Identify which cell holds the provided text, then report its (X, Y) central coordinate. 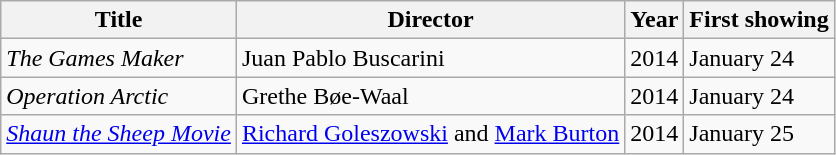
First showing (759, 20)
Director (430, 20)
Richard Goleszowski and Mark Burton (430, 134)
Title (119, 20)
Operation Arctic (119, 96)
The Games Maker (119, 58)
January 25 (759, 134)
Juan Pablo Buscarini (430, 58)
Shaun the Sheep Movie (119, 134)
Year (654, 20)
Grethe Bøe-Waal (430, 96)
